Pinpoint the cell where the given text exists, returning its (X, Y) midpoint coordinate. 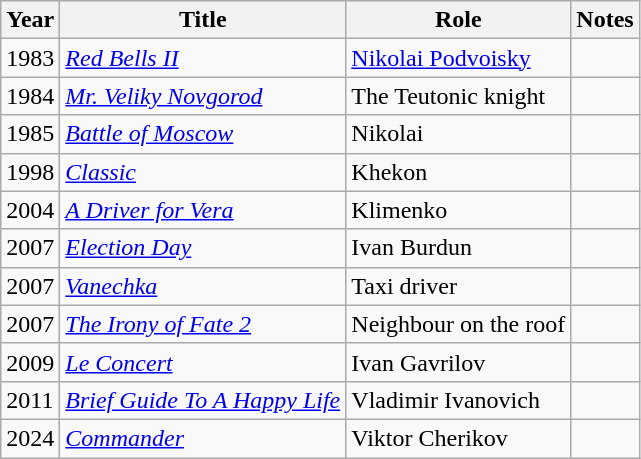
Mr. Veliky Novgorod (203, 96)
A Driver for Vera (203, 210)
Classic (203, 172)
Khekon (458, 172)
2024 (30, 438)
Ivan Gavrilov (458, 362)
1998 (30, 172)
2011 (30, 400)
Neighbour on the roof (458, 324)
Nikolai Podvoisky (458, 58)
Role (458, 20)
Title (203, 20)
Year (30, 20)
Red Bells II (203, 58)
The Irony of Fate 2 (203, 324)
1984 (30, 96)
Taxi driver (458, 286)
Election Day (203, 248)
Battle of Moscow (203, 134)
Klimenko (458, 210)
The Teutonic knight (458, 96)
Commander (203, 438)
2009 (30, 362)
Le Concert (203, 362)
Viktor Cherikov (458, 438)
2004 (30, 210)
Vladimir Ivanovich (458, 400)
Nikolai (458, 134)
Brief Guide To A Happy Life (203, 400)
1985 (30, 134)
Vanechka (203, 286)
Notes (605, 20)
Ivan Burdun (458, 248)
1983 (30, 58)
